Output the [x, y] coordinate of the center of the cell containing the given text.  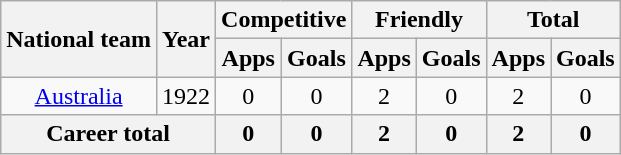
Year [186, 39]
National team [79, 39]
1922 [186, 96]
Career total [108, 134]
Competitive [284, 20]
Total [553, 20]
Friendly [419, 20]
Australia [79, 96]
